Find where the given text appears and provide that cell's center as [x, y] coordinate. 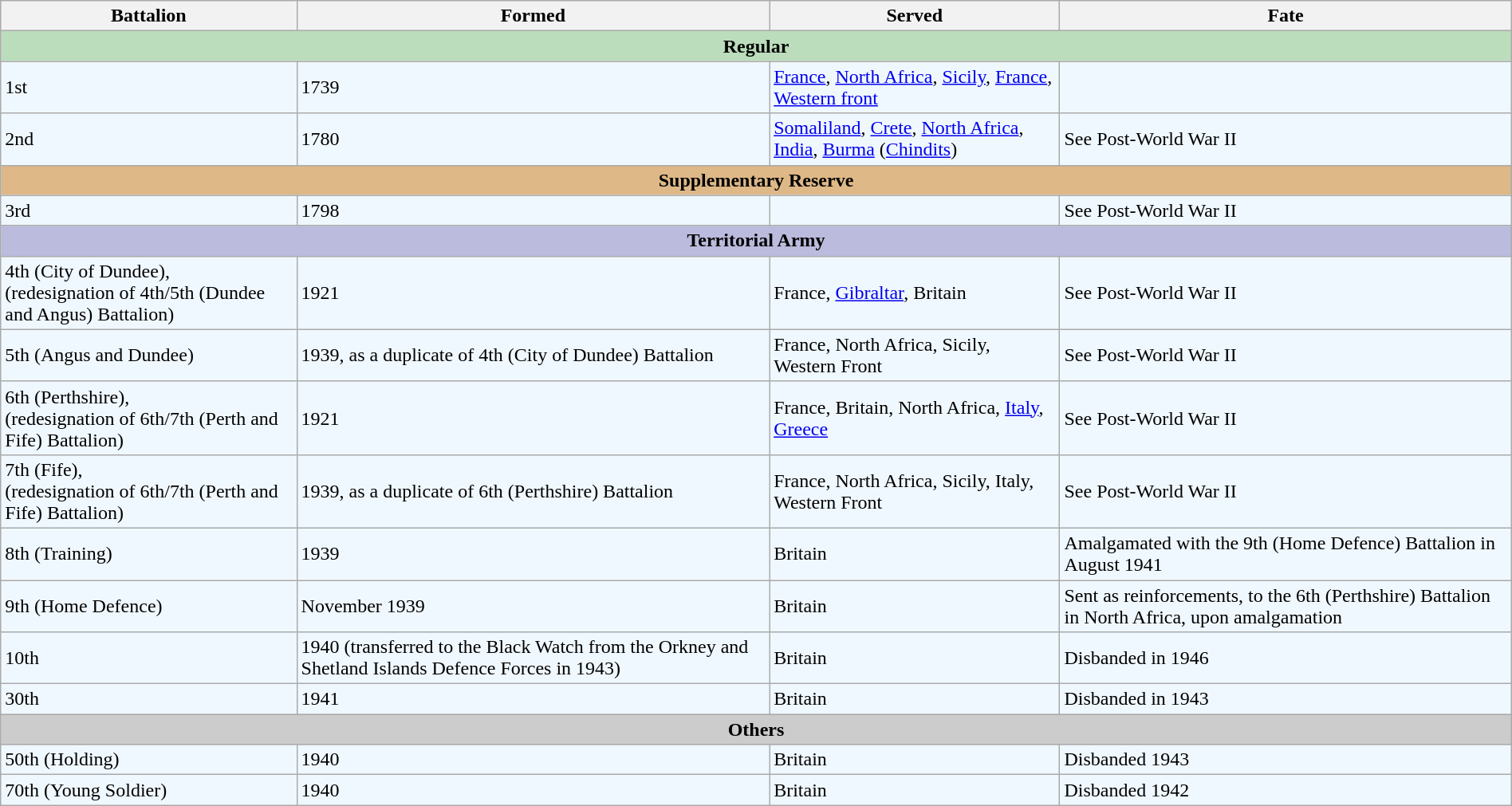
Disbanded in 1943 [1286, 699]
10th [148, 659]
France, North Africa, Sicily, France, Western front [915, 88]
1939, as a duplicate of 6th (Perthshire) Battalion [533, 491]
France, North Africa, Sicily, Italy, Western Front [915, 491]
8th (Training) [148, 553]
70th (Young Soldier) [148, 790]
Fate [1286, 16]
3rd [148, 210]
4th (City of Dundee), (redesignation of 4th/5th (Dundee and Angus) Battalion) [148, 293]
1940 (transferred to the Black Watch from the Orkney and Shetland Islands Defence Forces in 1943) [533, 659]
Formed [533, 16]
1739 [533, 88]
Regular [756, 46]
2nd [148, 139]
1941 [533, 699]
1780 [533, 139]
Disbanded in 1946 [1286, 659]
November 1939 [533, 606]
Served [915, 16]
Battalion [148, 16]
France, Gibraltar, Britain [915, 293]
6th (Perthshire), (redesignation of 6th/7th (Perth and Fife) Battalion) [148, 418]
50th (Holding) [148, 760]
Others [756, 729]
7th (Fife), (redesignation of 6th/7th (Perth and Fife) Battalion) [148, 491]
Territorial Army [756, 241]
1939 [533, 553]
5th (Angus and Dundee) [148, 356]
Disbanded 1942 [1286, 790]
France, North Africa, Sicily, Western Front [915, 356]
30th [148, 699]
1798 [533, 210]
Somaliland, Crete, North Africa, India, Burma (Chindits) [915, 139]
1939, as a duplicate of 4th (City of Dundee) Battalion [533, 356]
Supplementary Reserve [756, 180]
9th (Home Defence) [148, 606]
Sent as reinforcements, to the 6th (Perthshire) Battalion in North Africa, upon amalgamation [1286, 606]
1st [148, 88]
Amalgamated with the 9th (Home Defence) Battalion in August 1941 [1286, 553]
France, Britain, North Africa, Italy, Greece [915, 418]
Disbanded 1943 [1286, 760]
